Identify which cell holds the provided text, then report its [X, Y] central coordinate. 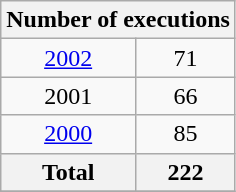
85 [186, 134]
2000 [68, 134]
Number of executions [118, 20]
71 [186, 58]
2001 [68, 96]
2002 [68, 58]
66 [186, 96]
Total [68, 172]
222 [186, 172]
